Detect which cell encompasses the target text, then output its (X, Y) center coordinate. 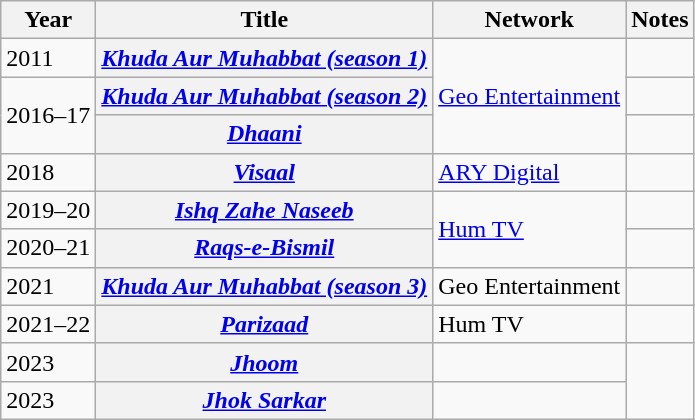
Network (530, 20)
Khuda Aur Muhabbat (season 2) (264, 96)
Dhaani (264, 134)
Khuda Aur Muhabbat (season 1) (264, 58)
Year (48, 20)
2018 (48, 172)
2016–17 (48, 115)
Title (264, 20)
2021 (48, 286)
Parizaad (264, 324)
Jhoom (264, 362)
2021–22 (48, 324)
Notes (660, 20)
Jhok Sarkar (264, 400)
Visaal (264, 172)
2011 (48, 58)
ARY Digital (530, 172)
2019–20 (48, 210)
Raqs-e-Bismil (264, 248)
Khuda Aur Muhabbat (season 3) (264, 286)
2020–21 (48, 248)
Ishq Zahe Naseeb (264, 210)
